From the cell containing the given text, extract its center point as [X, Y] coordinate. 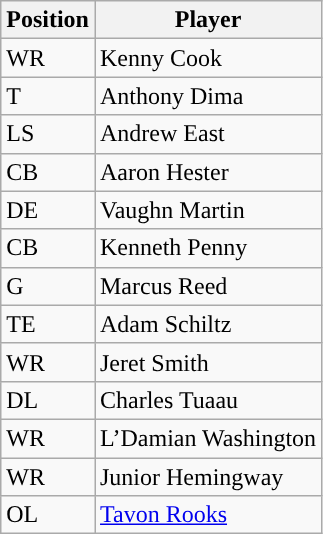
Player [208, 20]
Adam Schiltz [208, 324]
Marcus Reed [208, 286]
T [48, 96]
Andrew East [208, 134]
DL [48, 400]
Charles Tuaau [208, 400]
Aaron Hester [208, 172]
TE [48, 324]
L’Damian Washington [208, 438]
Anthony Dima [208, 96]
Kenneth Penny [208, 248]
Junior Hemingway [208, 477]
Kenny Cook [208, 58]
OL [48, 515]
Vaughn Martin [208, 210]
Jeret Smith [208, 362]
DE [48, 210]
Tavon Rooks [208, 515]
LS [48, 134]
Position [48, 20]
G [48, 286]
